Return (x, y) of the center of cell containing provided text 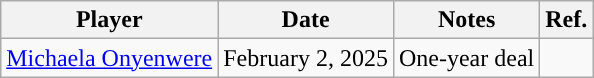
Player (110, 20)
Ref. (566, 20)
Notes (466, 20)
Date (306, 20)
Michaela Onyenwere (110, 58)
February 2, 2025 (306, 58)
One-year deal (466, 58)
